Capture the cell that displays the provided text and extract its (X, Y) central coordinate. 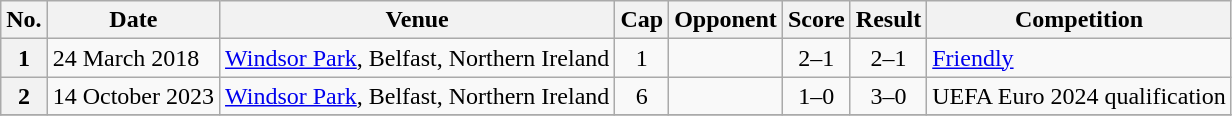
Opponent (726, 20)
24 March 2018 (133, 58)
UEFA Euro 2024 qualification (1080, 96)
2 (24, 96)
Venue (418, 20)
Friendly (1080, 58)
Date (133, 20)
No. (24, 20)
6 (642, 96)
14 October 2023 (133, 96)
3–0 (888, 96)
Result (888, 20)
Score (816, 20)
Competition (1080, 20)
Cap (642, 20)
1–0 (816, 96)
